Capture the cell that displays the provided text and extract its (x, y) central coordinate. 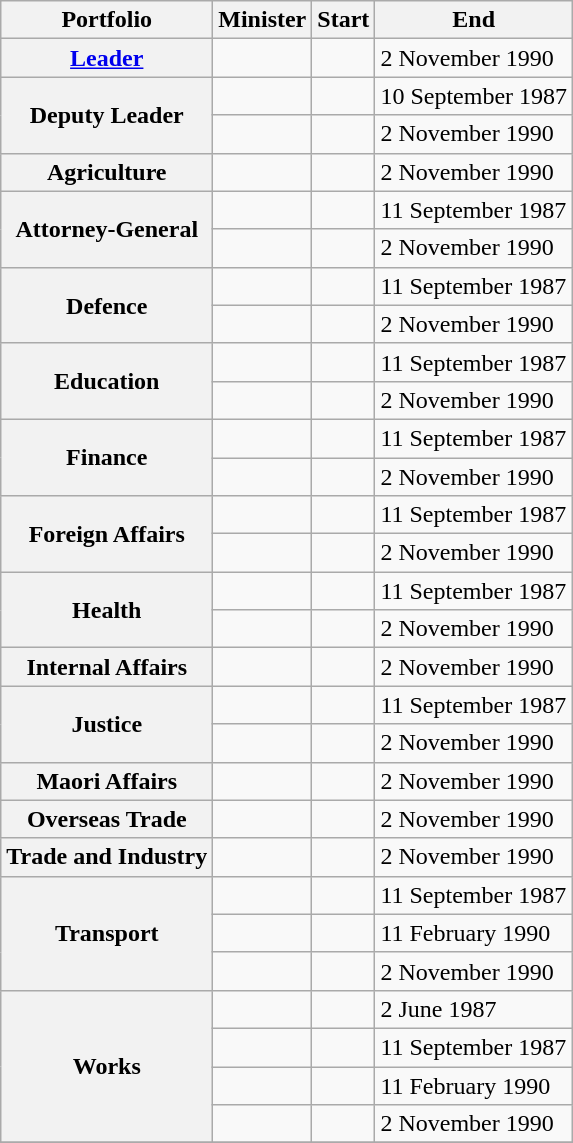
Portfolio (107, 20)
Foreign Affairs (107, 534)
End (474, 20)
Defence (107, 305)
Attorney-General (107, 229)
Justice (107, 724)
Trade and Industry (107, 857)
Start (344, 20)
Agriculture (107, 172)
Health (107, 610)
Internal Affairs (107, 667)
Transport (107, 933)
Maori Affairs (107, 781)
Works (107, 1066)
Overseas Trade (107, 819)
2 June 1987 (474, 1009)
Deputy Leader (107, 115)
10 September 1987 (474, 96)
Education (107, 381)
Leader (107, 58)
Minister (262, 20)
Finance (107, 457)
